Determine the [X, Y] coordinate at the center of the cell enclosing the given text.  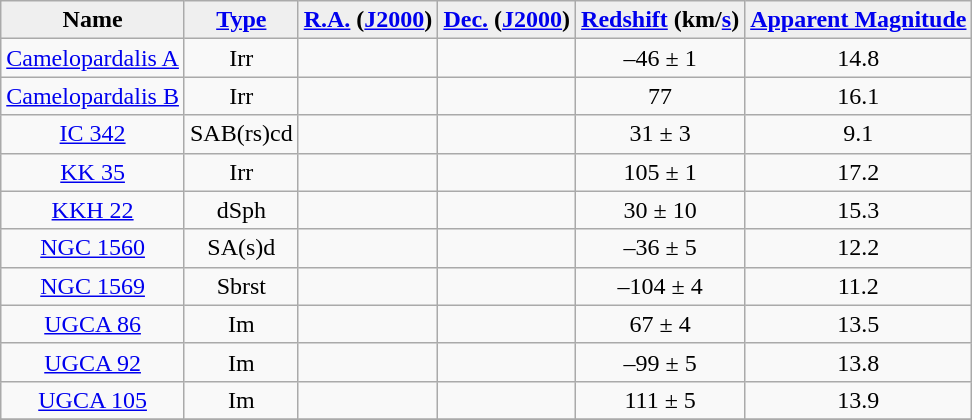
UGCA 92 [93, 362]
SAB(rs)cd [241, 134]
9.1 [858, 134]
–46 ± 1 [660, 58]
UGCA 86 [93, 324]
R.A. (J2000) [368, 20]
KK 35 [93, 172]
–36 ± 5 [660, 248]
13.5 [858, 324]
12.2 [858, 248]
NGC 1569 [93, 286]
111 ± 5 [660, 400]
NGC 1560 [93, 248]
Camelopardalis A [93, 58]
Type [241, 20]
Apparent Magnitude [858, 20]
13.8 [858, 362]
67 ± 4 [660, 324]
Redshift (km/s) [660, 20]
–99 ± 5 [660, 362]
17.2 [858, 172]
15.3 [858, 210]
11.2 [858, 286]
77 [660, 96]
dSph [241, 210]
–104 ± 4 [660, 286]
31 ± 3 [660, 134]
Camelopardalis B [93, 96]
30 ± 10 [660, 210]
SA(s)d [241, 248]
Name [93, 20]
14.8 [858, 58]
UGCA 105 [93, 400]
105 ± 1 [660, 172]
Sbrst [241, 286]
16.1 [858, 96]
13.9 [858, 400]
KKH 22 [93, 210]
Dec. (J2000) [507, 20]
IC 342 [93, 134]
